Return [x, y] of the center of cell containing provided text 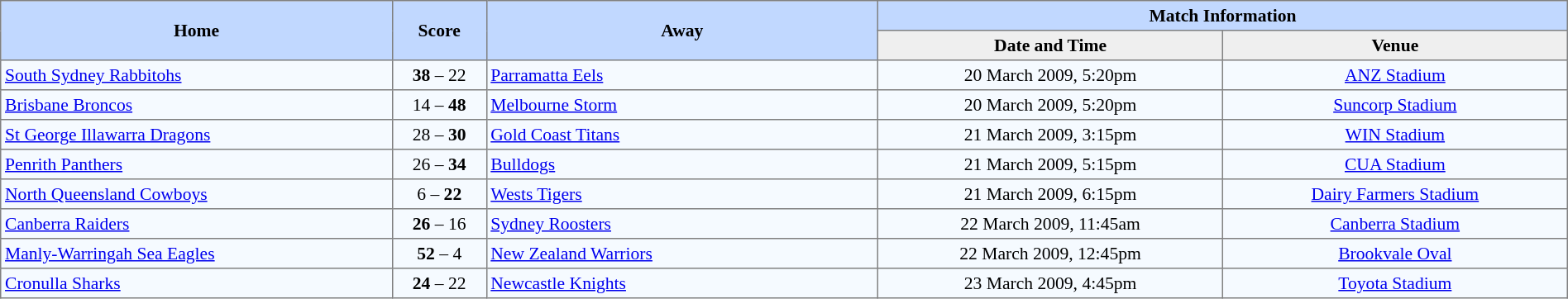
Dairy Farmers Stadium [1394, 194]
ANZ Stadium [1394, 75]
Sydney Roosters [682, 224]
Brookvale Oval [1394, 254]
21 March 2009, 6:15pm [1050, 194]
Match Information [1223, 16]
Canberra Stadium [1394, 224]
26 – 16 [439, 224]
Venue [1394, 45]
21 March 2009, 5:15pm [1050, 164]
Toyota Stadium [1394, 283]
Parramatta Eels [682, 75]
52 – 4 [439, 254]
Newcastle Knights [682, 283]
24 – 22 [439, 283]
38 – 22 [439, 75]
South Sydney Rabbitohs [197, 75]
22 March 2009, 12:45pm [1050, 254]
26 – 34 [439, 164]
Gold Coast Titans [682, 135]
Brisbane Broncos [197, 105]
Home [197, 31]
Suncorp Stadium [1394, 105]
North Queensland Cowboys [197, 194]
Manly-Warringah Sea Eagles [197, 254]
CUA Stadium [1394, 164]
Away [682, 31]
Cronulla Sharks [197, 283]
21 March 2009, 3:15pm [1050, 135]
WIN Stadium [1394, 135]
6 – 22 [439, 194]
Bulldogs [682, 164]
Score [439, 31]
Melbourne Storm [682, 105]
28 – 30 [439, 135]
Canberra Raiders [197, 224]
Date and Time [1050, 45]
Penrith Panthers [197, 164]
New Zealand Warriors [682, 254]
St George Illawarra Dragons [197, 135]
23 March 2009, 4:45pm [1050, 283]
14 – 48 [439, 105]
22 March 2009, 11:45am [1050, 224]
Wests Tigers [682, 194]
